For the text-containing cell, return its midpoint in [X, Y] coordinate format. 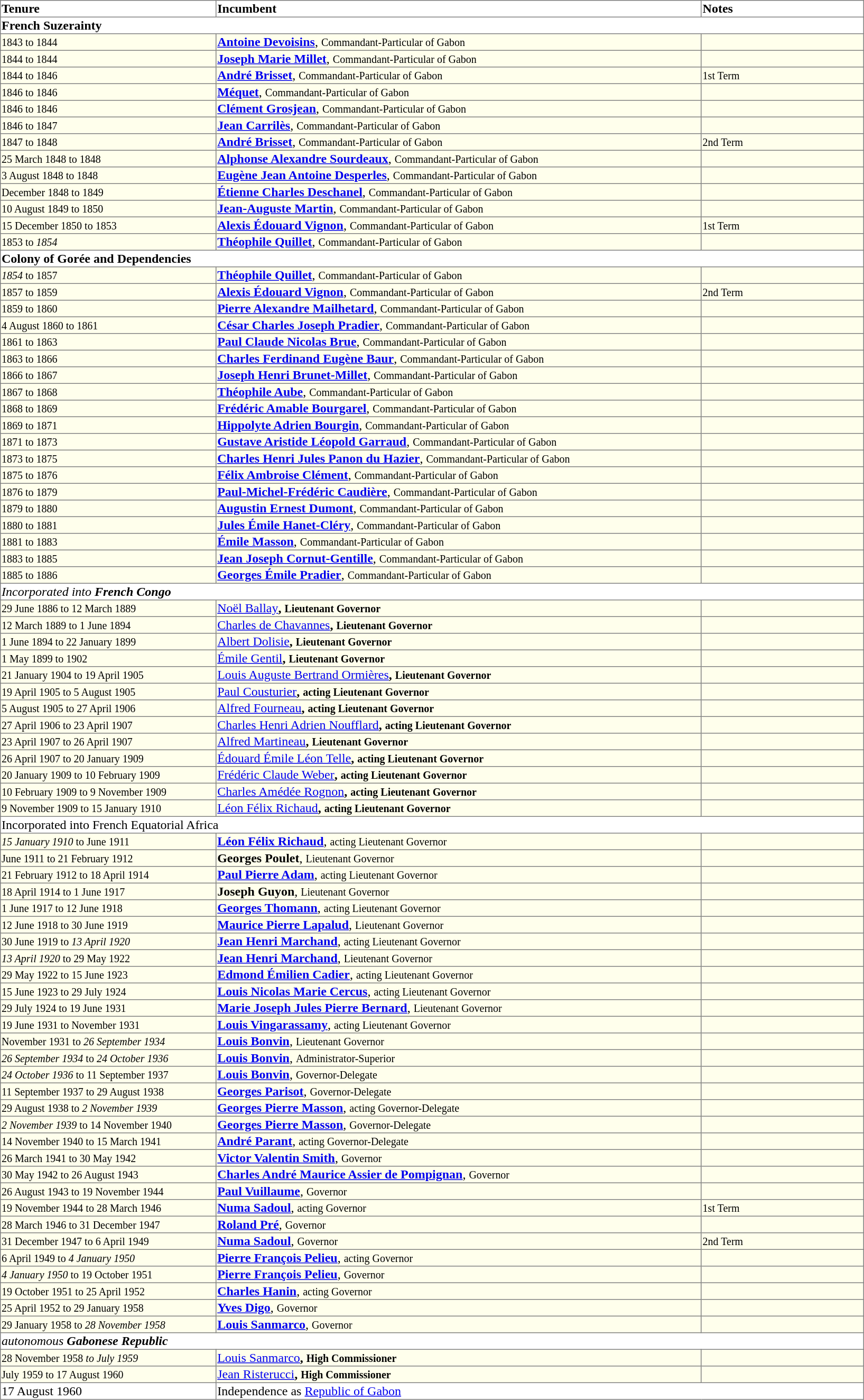
Jean Risterucci, High Commissioner [459, 1375]
Joseph Marie Millet, Commandant-Particular of Gabon [459, 59]
28 March 1946 to 31 December 1947 [108, 1224]
Charles de Chavannes, Lieutenant Governor [459, 625]
Clément Grosjean, Commandant-Particular of Gabon [459, 109]
Incorporated into French Equatorial Africa [432, 825]
1883 to 1885 [108, 558]
15 December 1850 to 1853 [108, 225]
29 August 1938 to 2 November 1939 [108, 1108]
21 February 1912 to 18 April 1914 [108, 875]
1859 to 1860 [108, 309]
Numa Sadoul, acting Governor [459, 1208]
Alphonse Alexandre Sourdeaux, Commandant-Particular of Gabon [459, 159]
19 October 1951 to 25 April 1952 [108, 1291]
26 September 1934 to 24 October 1936 [108, 1058]
10 August 1849 to 1850 [108, 209]
Notes [782, 9]
Incorporated into French Congo [432, 592]
Georges Pierre Masson, acting Governor-Delegate [459, 1108]
25 April 1952 to 29 January 1958 [108, 1308]
1871 to 1873 [108, 442]
1857 to 1859 [108, 292]
Émile Masson, Commandant-Particular of Gabon [459, 542]
15 January 1910 to June 1911 [108, 842]
André Parant, acting Governor-Delegate [459, 1141]
Alfred Fourneau, acting Lieutenant Governor [459, 708]
Édouard Émile Léon Telle, acting Lieutenant Governor [459, 758]
César Charles Joseph Pradier, Commandant-Particular of Gabon [459, 325]
Georges Émile Pradier, Commandant-Particular of Gabon [459, 575]
31 December 1947 to 6 April 1949 [108, 1241]
Georges Poulet, Lieutenant Governor [459, 858]
1861 to 1863 [108, 342]
Louis Sanmarco, High Commissioner [459, 1358]
Georges Pierre Masson, Governor-Delegate [459, 1125]
1846 to 1847 [108, 125]
Charles Hanin, acting Governor [459, 1291]
11 September 1937 to 29 August 1938 [108, 1091]
Maurice Pierre Lapalud, Lieutenant Governor [459, 925]
Louis Vingarassamy, acting Lieutenant Governor [459, 1025]
19 June 1931 to November 1931 [108, 1025]
Incumbent [459, 9]
1876 to 1879 [108, 492]
1844 to 1844 [108, 59]
18 April 1914 to 1 June 1917 [108, 891]
Pierre Alexandre Mailhetard, Commandant-Particular of Gabon [459, 309]
5 August 1905 to 27 April 1906 [108, 708]
Joseph Henri Brunet-Millet, Commandant-Particular of Gabon [459, 375]
Paul-Michel-Frédéric Caudière, Commandant-Particular of Gabon [459, 492]
14 November 1940 to 15 March 1941 [108, 1141]
June 1911 to 21 February 1912 [108, 858]
December 1848 to 1849 [108, 192]
17 August 1960 [108, 1391]
Edmond Émilien Cadier, acting Lieutenant Governor [459, 975]
1843 to 1844 [108, 42]
4 January 1950 to 19 October 1951 [108, 1275]
9 November 1909 to 15 January 1910 [108, 808]
1844 to 1846 [108, 76]
1869 to 1871 [108, 425]
19 April 1905 to 5 August 1905 [108, 692]
4 August 1860 to 1861 [108, 325]
Jean Henri Marchand, Lieutenant Governor [459, 958]
12 June 1918 to 30 June 1919 [108, 925]
Louis Bonvin, Governor-Delegate [459, 1075]
Jules Émile Hanet-Cléry, Commandant-Particular of Gabon [459, 525]
23 April 1907 to 26 April 1907 [108, 742]
15 June 1923 to 29 July 1924 [108, 991]
Pierre François Pelieu, Governor [459, 1275]
Victor Valentin Smith, Governor [459, 1158]
12 March 1889 to 1 June 1894 [108, 625]
Charles Henri Adrien Noufflard, acting Lieutenant Governor [459, 725]
Alfred Martineau, Lieutenant Governor [459, 742]
Louis Auguste Bertrand Ormières, Lieutenant Governor [459, 675]
Méquet, Commandant-Particular of Gabon [459, 92]
Louis Bonvin, Administrator-Superior [459, 1058]
1875 to 1876 [108, 475]
Louis Bonvin, Lieutenant Governor [459, 1042]
Hippolyte Adrien Bourgin, Commandant-Particular of Gabon [459, 425]
Louis Sanmarco, Governor [459, 1324]
Félix Ambroise Clément, Commandant-Particular of Gabon [459, 475]
Jean Carrilès, Commandant-Particular of Gabon [459, 125]
29 January 1958 to 28 November 1958 [108, 1324]
Georges Parisot, Governor-Delegate [459, 1091]
29 July 1924 to 19 June 1931 [108, 1008]
30 June 1919 to 13 April 1920 [108, 942]
Charles Amédée Rognon, acting Lieutenant Governor [459, 791]
1880 to 1881 [108, 525]
Antoine Devoisins, Commandant-Particular of Gabon [459, 42]
26 March 1941 to 30 May 1942 [108, 1158]
Yves Digo, Governor [459, 1308]
1885 to 1886 [108, 575]
1854 to 1857 [108, 275]
Étienne Charles Deschanel, Commandant-Particular of Gabon [459, 192]
1 May 1899 to 1902 [108, 658]
Independence as Republic of Gabon [540, 1391]
1 June 1917 to 12 June 1918 [108, 908]
Jean Henri Marchand, acting Lieutenant Governor [459, 942]
Eugène Jean Antoine Desperles, Commandant-Particular of Gabon [459, 176]
Gustave Aristide Léopold Garraud, Commandant-Particular of Gabon [459, 442]
21 January 1904 to 19 April 1905 [108, 675]
30 May 1942 to 26 August 1943 [108, 1175]
Paul Cousturier, acting Lieutenant Governor [459, 692]
Pierre François Pelieu, acting Governor [459, 1258]
Jean-Auguste Martin, Commandant-Particular of Gabon [459, 209]
29 June 1886 to 12 March 1889 [108, 609]
July 1959 to 17 August 1960 [108, 1375]
1873 to 1875 [108, 458]
1879 to 1880 [108, 509]
6 April 1949 to 4 January 1950 [108, 1258]
French Suzerainty [432, 25]
1881 to 1883 [108, 542]
Albert Dolisie, Lieutenant Governor [459, 642]
Jean Joseph Cornut-Gentille, Commandant-Particular of Gabon [459, 558]
29 May 1922 to 15 June 1923 [108, 975]
20 January 1909 to 10 February 1909 [108, 775]
Frédéric Amable Bourgarel, Commandant-Particular of Gabon [459, 409]
1868 to 1869 [108, 409]
19 November 1944 to 28 March 1946 [108, 1208]
Émile Gentil, Lieutenant Governor [459, 658]
28 November 1958 to July 1959 [108, 1358]
Paul Claude Nicolas Brue, Commandant-Particular of Gabon [459, 342]
Charles André Maurice Assier de Pompignan, Governor [459, 1175]
27 April 1906 to 23 April 1907 [108, 725]
10 February 1909 to 9 November 1909 [108, 791]
26 April 1907 to 20 January 1909 [108, 758]
Louis Nicolas Marie Cercus, acting Lieutenant Governor [459, 991]
26 August 1943 to 19 November 1944 [108, 1191]
Paul Vuillaume, Governor [459, 1191]
Noël Ballay, Lieutenant Governor [459, 609]
Frédéric Claude Weber, acting Lieutenant Governor [459, 775]
2 November 1939 to 14 November 1940 [108, 1125]
13 April 1920 to 29 May 1922 [108, 958]
Numa Sadoul, Governor [459, 1241]
1866 to 1867 [108, 375]
Tenure [108, 9]
Charles Henri Jules Panon du Hazier, Commandant-Particular of Gabon [459, 458]
1863 to 1866 [108, 358]
Georges Thomann, acting Lieutenant Governor [459, 908]
1867 to 1868 [108, 392]
Marie Joseph Jules Pierre Bernard, Lieutenant Governor [459, 1008]
1847 to 1848 [108, 142]
Joseph Guyon, Lieutenant Governor [459, 891]
Augustin Ernest Dumont, Commandant-Particular of Gabon [459, 509]
1853 to 1854 [108, 242]
November 1931 to 26 September 1934 [108, 1042]
Paul Pierre Adam, acting Lieutenant Governor [459, 875]
Roland Pré, Governor [459, 1224]
25 March 1848 to 1848 [108, 159]
3 August 1848 to 1848 [108, 176]
24 October 1936 to 11 September 1937 [108, 1075]
Théophile Aube, Commandant-Particular of Gabon [459, 392]
1 June 1894 to 22 January 1899 [108, 642]
Colony of Gorée and Dependencies [432, 259]
Charles Ferdinand Eugène Baur, Commandant-Particular of Gabon [459, 358]
autonomous Gabonese Republic [432, 1341]
